Determine the (X, Y) coordinate at the center of the cell enclosing the given text.  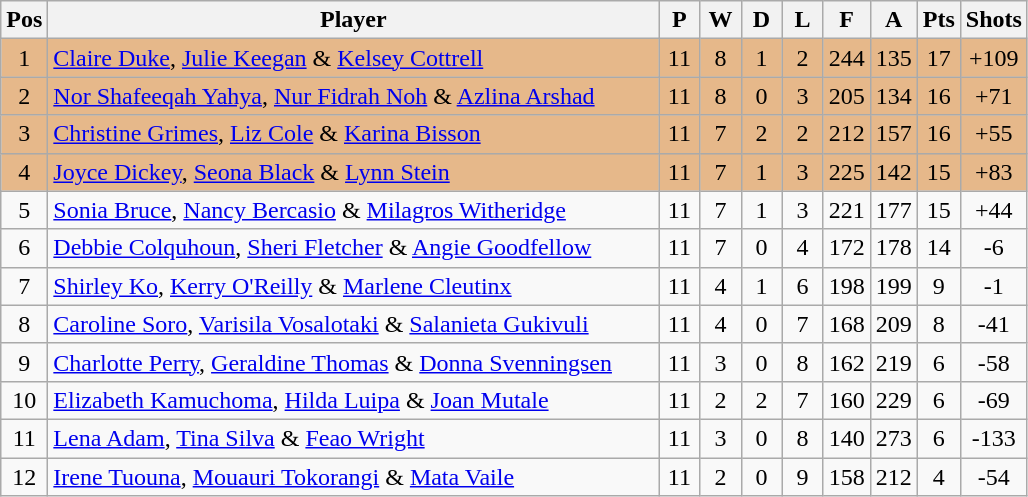
Joyce Dickey, Seona Black & Lynn Stein (354, 172)
Christine Grimes, Liz Cole & Karina Bisson (354, 134)
17 (938, 58)
Irene Tuouna, Mouauri Tokorangi & Mata Vaile (354, 477)
10 (24, 400)
+109 (994, 58)
F (846, 20)
-6 (994, 248)
221 (846, 210)
Sonia Bruce, Nancy Bercasio & Milagros Witheridge (354, 210)
A (894, 20)
P (680, 20)
Pts (938, 20)
+71 (994, 96)
5 (24, 210)
-1 (994, 286)
12 (24, 477)
160 (846, 400)
Shots (994, 20)
Charlotte Perry, Geraldine Thomas & Donna Svenningsen (354, 362)
135 (894, 58)
225 (846, 172)
-54 (994, 477)
Debbie Colquhoun, Sheri Fletcher & Angie Goodfellow (354, 248)
W (720, 20)
209 (894, 324)
-133 (994, 438)
158 (846, 477)
-41 (994, 324)
142 (894, 172)
Claire Duke, Julie Keegan & Kelsey Cottrell (354, 58)
172 (846, 248)
14 (938, 248)
178 (894, 248)
Lena Adam, Tina Silva & Feao Wright (354, 438)
134 (894, 96)
157 (894, 134)
D (762, 20)
229 (894, 400)
-69 (994, 400)
244 (846, 58)
Shirley Ko, Kerry O'Reilly & Marlene Cleutinx (354, 286)
+44 (994, 210)
177 (894, 210)
Nor Shafeeqah Yahya, Nur Fidrah Noh & Azlina Arshad (354, 96)
273 (894, 438)
+55 (994, 134)
140 (846, 438)
198 (846, 286)
162 (846, 362)
219 (894, 362)
-58 (994, 362)
199 (894, 286)
Caroline Soro, Varisila Vosalotaki & Salanieta Gukivuli (354, 324)
Pos (24, 20)
168 (846, 324)
Elizabeth Kamuchoma, Hilda Luipa & Joan Mutale (354, 400)
Player (354, 20)
L (802, 20)
+83 (994, 172)
205 (846, 96)
